Scan for the cell matching the given text and deliver its (X, Y) coordinate at center. 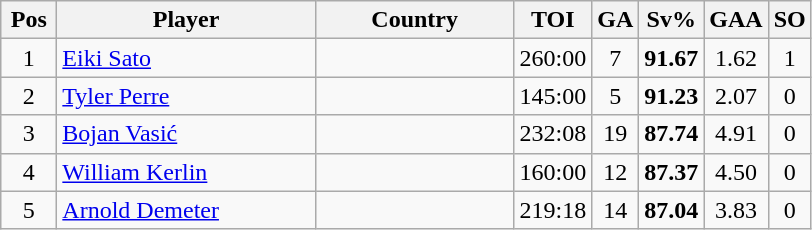
Arnold Demeter (186, 210)
4.91 (736, 134)
12 (616, 172)
19 (616, 134)
GA (616, 20)
Player (186, 20)
TOI (553, 20)
William Kerlin (186, 172)
260:00 (553, 58)
232:08 (553, 134)
87.74 (672, 134)
Eiki Sato (186, 58)
7 (616, 58)
1.62 (736, 58)
87.37 (672, 172)
145:00 (553, 96)
160:00 (553, 172)
Sv% (672, 20)
3 (29, 134)
Country (414, 20)
Tyler Perre (186, 96)
91.23 (672, 96)
3.83 (736, 210)
Bojan Vasić (186, 134)
Pos (29, 20)
2.07 (736, 96)
4.50 (736, 172)
4 (29, 172)
91.67 (672, 58)
219:18 (553, 210)
GAA (736, 20)
SO (790, 20)
14 (616, 210)
87.04 (672, 210)
2 (29, 96)
